Return the (x, y) coordinate for the center point of the cell that contains the specified text.  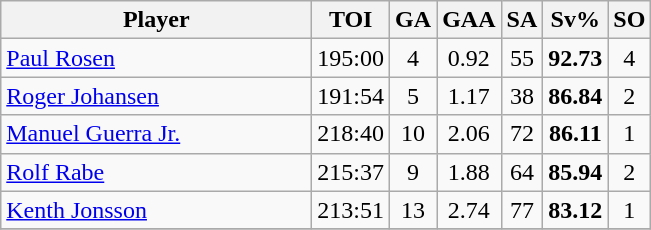
10 (414, 134)
Paul Rosen (156, 58)
GA (414, 20)
Sv% (576, 20)
Manuel Guerra Jr. (156, 134)
2.74 (469, 210)
83.12 (576, 210)
GAA (469, 20)
13 (414, 210)
86.84 (576, 96)
Roger Johansen (156, 96)
55 (522, 58)
2.06 (469, 134)
85.94 (576, 172)
Rolf Rabe (156, 172)
TOI (351, 20)
Player (156, 20)
0.92 (469, 58)
215:37 (351, 172)
38 (522, 96)
86.11 (576, 134)
92.73 (576, 58)
SO (630, 20)
5 (414, 96)
72 (522, 134)
Kenth Jonsson (156, 210)
1.17 (469, 96)
SA (522, 20)
195:00 (351, 58)
9 (414, 172)
213:51 (351, 210)
77 (522, 210)
1.88 (469, 172)
64 (522, 172)
191:54 (351, 96)
218:40 (351, 134)
